Provide the [x, y] coordinate of the cell's center where the given text is located.  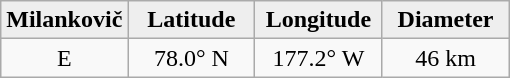
46 km [446, 58]
Diameter [446, 20]
E [64, 58]
Longitude [318, 20]
Milankovič [64, 20]
177.2° W [318, 58]
Latitude [192, 20]
78.0° N [192, 58]
